For the text-containing cell, return its midpoint in [X, Y] coordinate format. 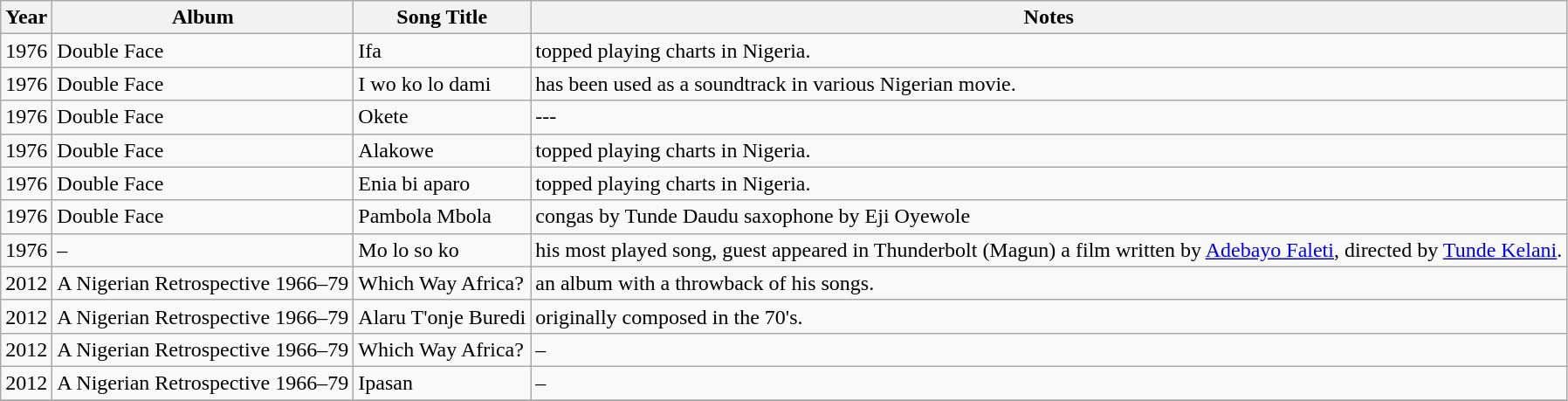
Ipasan [442, 383]
Album [203, 17]
his most played song, guest appeared in Thunderbolt (Magun) a film written by Adebayo Faleti, directed by Tunde Kelani. [1049, 250]
--- [1049, 117]
Song Title [442, 17]
Notes [1049, 17]
originally composed in the 70's. [1049, 316]
Pambola Mbola [442, 217]
Ifa [442, 51]
an album with a throwback of his songs. [1049, 283]
Enia bi aparo [442, 183]
Okete [442, 117]
I wo ko lo dami [442, 84]
congas by Tunde Daudu saxophone by Eji Oyewole [1049, 217]
Alaru T'onje Buredi [442, 316]
Mo lo so ko [442, 250]
Alakowe [442, 150]
has been used as a soundtrack in various Nigerian movie. [1049, 84]
Year [26, 17]
